Scan for the cell matching the given text and deliver its [X, Y] coordinate at center. 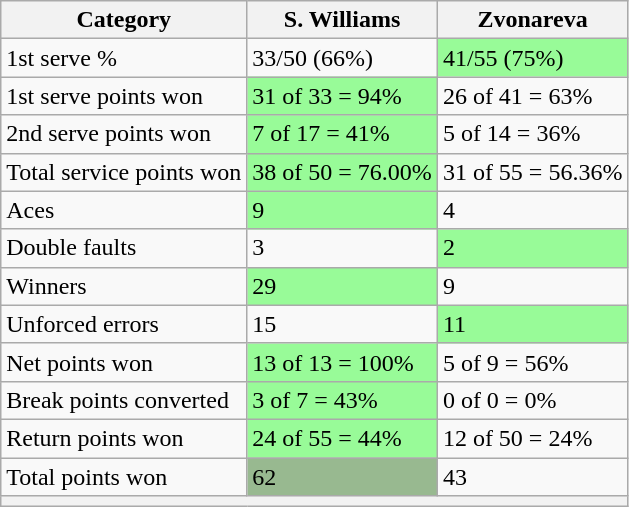
13 of 13 = 100% [342, 362]
62 [342, 477]
5 of 9 = 56% [532, 362]
1st serve points won [124, 96]
3 [342, 248]
2 [532, 248]
Aces [124, 210]
24 of 55 = 44% [342, 438]
26 of 41 = 63% [532, 96]
3 of 7 = 43% [342, 400]
1st serve % [124, 58]
38 of 50 = 76.00% [342, 172]
Total service points won [124, 172]
Winners [124, 286]
12 of 50 = 24% [532, 438]
S. Williams [342, 20]
7 of 17 = 41% [342, 134]
Unforced errors [124, 324]
Return points won [124, 438]
Break points converted [124, 400]
29 [342, 286]
2nd serve points won [124, 134]
15 [342, 324]
Double faults [124, 248]
43 [532, 477]
5 of 14 = 36% [532, 134]
Zvonareva [532, 20]
Net points won [124, 362]
Total points won [124, 477]
4 [532, 210]
0 of 0 = 0% [532, 400]
31 of 33 = 94% [342, 96]
Category [124, 20]
41/55 (75%) [532, 58]
31 of 55 = 56.36% [532, 172]
11 [532, 324]
33/50 (66%) [342, 58]
